Identify which cell holds the provided text, then report its [X, Y] central coordinate. 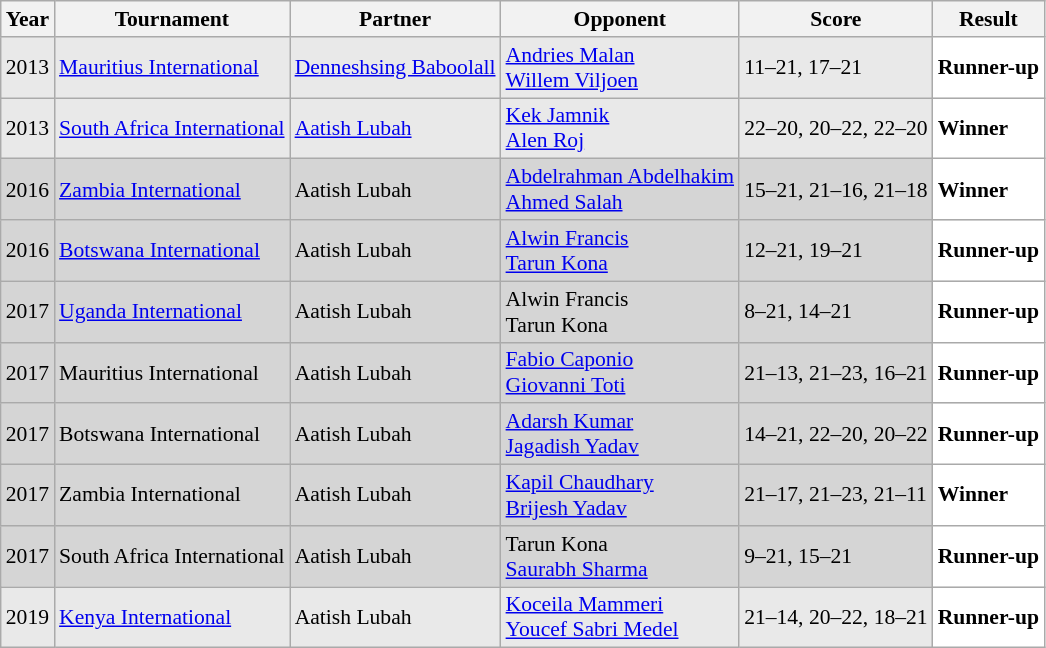
Result [988, 19]
Abdelrahman Abdelhakim Ahmed Salah [620, 190]
Year [28, 19]
Kapil Chaudhary Brijesh Yadav [620, 496]
14–21, 22–20, 20–22 [836, 434]
22–20, 20–22, 22–20 [836, 128]
11–21, 17–21 [836, 68]
2019 [28, 618]
Tarun Kona Saurabh Sharma [620, 556]
Partner [396, 19]
9–21, 15–21 [836, 556]
Denneshsing Baboolall [396, 68]
21–13, 21–23, 16–21 [836, 372]
Kek Jamnik Alen Roj [620, 128]
Adarsh Kumar Jagadish Yadav [620, 434]
Fabio Caponio Giovanni Toti [620, 372]
8–21, 14–21 [836, 312]
Score [836, 19]
21–17, 21–23, 21–11 [836, 496]
Koceila Mammeri Youcef Sabri Medel [620, 618]
Tournament [172, 19]
12–21, 19–21 [836, 250]
Kenya International [172, 618]
Andries Malan Willem Viljoen [620, 68]
Opponent [620, 19]
21–14, 20–22, 18–21 [836, 618]
Uganda International [172, 312]
15–21, 21–16, 21–18 [836, 190]
